From the cell containing the given text, extract its center point as (X, Y) coordinate. 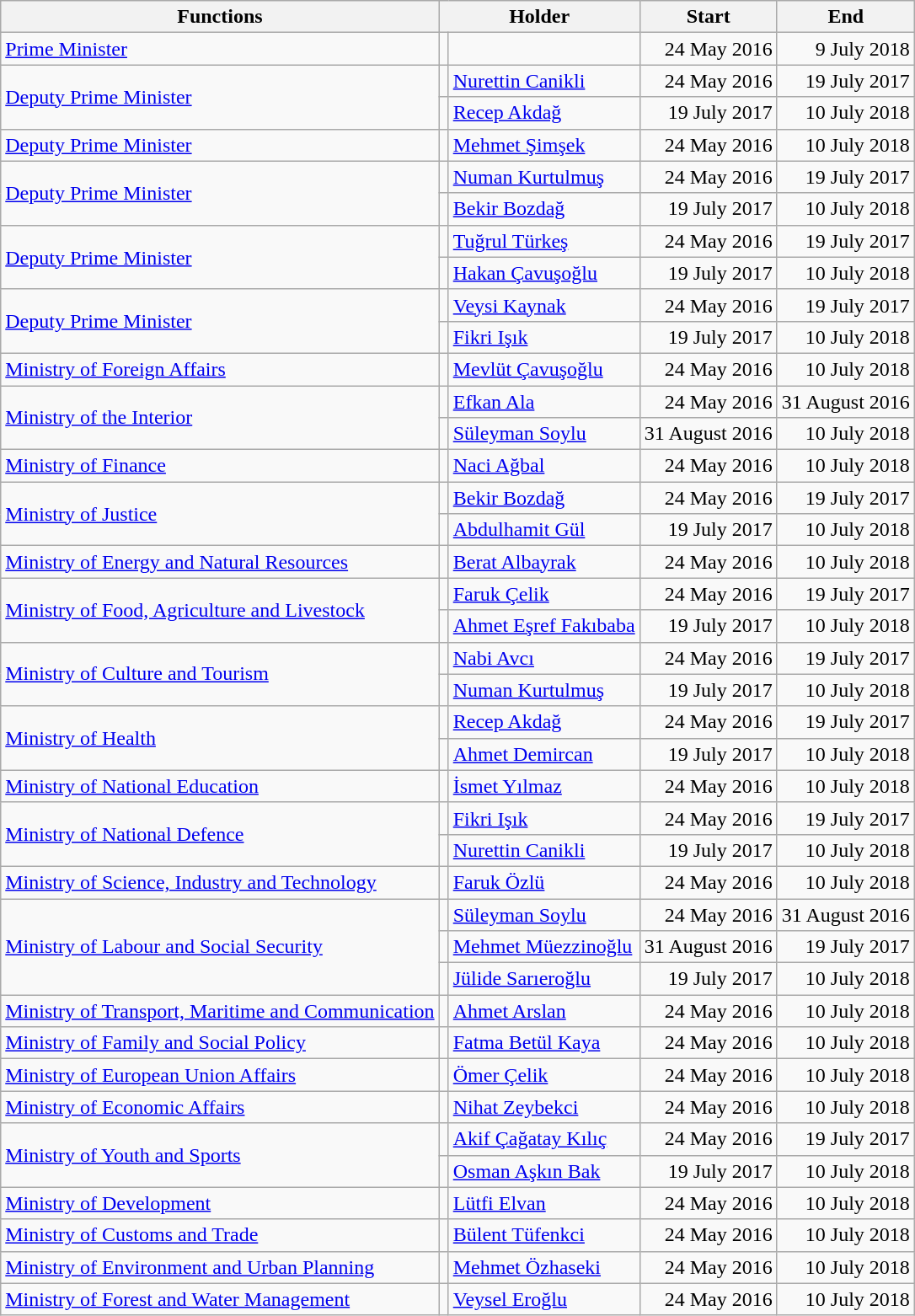
Tuğrul Türkeş (544, 241)
Ministry of Energy and Natural Resources (220, 562)
Ministry of Culture and Tourism (220, 674)
Functions (220, 17)
Faruk Çelik (544, 594)
Nihat Zeybekci (544, 1107)
Ahmet Demircan (544, 754)
Veysel Eroğlu (544, 1299)
Ministry of European Union Affairs (220, 1075)
Mehmet Şimşek (544, 145)
Lütfi Elvan (544, 1203)
Prime Minister (220, 49)
Ministry of Science, Industry and Technology (220, 882)
İsmet Yılmaz (544, 786)
Ministry of Transport, Maritime and Communication (220, 1011)
Akif Çağatay Kılıç (544, 1139)
Ministry of Economic Affairs (220, 1107)
Ministry of the Interior (220, 418)
Ministry of Foreign Affairs (220, 369)
Bülent Tüfenkci (544, 1235)
Ministry of Development (220, 1203)
Ministry of Labour and Social Security (220, 946)
Ministry of Health (220, 738)
Efkan Ala (544, 402)
Veysi Kaynak (544, 305)
Ministry of Environment and Urban Planning (220, 1267)
Naci Ağbal (544, 466)
Mehmet Müezzinoğlu (544, 947)
Mehmet Özhaseki (544, 1267)
Ministry of National Defence (220, 834)
Fatma Betül Kaya (544, 1043)
Ministry of Customs and Trade (220, 1235)
9 July 2018 (846, 49)
Ministry of Youth and Sports (220, 1155)
Ahmet Arslan (544, 1011)
Ministry of Finance (220, 466)
Ministry of Justice (220, 514)
Osman Aşkın Bak (544, 1171)
Ahmet Eşref Fakıbaba (544, 626)
Ömer Çelik (544, 1075)
Berat Albayrak (544, 562)
Ministry of Family and Social Policy (220, 1043)
Ministry of National Education (220, 786)
Jülide Sarıeroğlu (544, 979)
Faruk Özlü (544, 882)
Nabi Avcı (544, 658)
End (846, 17)
Ministry of Forest and Water Management (220, 1299)
Start (708, 17)
Holder (539, 17)
Hakan Çavuşoğlu (544, 273)
Abdulhamit Gül (544, 530)
Mevlüt Çavuşoğlu (544, 369)
Ministry of Food, Agriculture and Livestock (220, 610)
